Capture the cell that displays the provided text and extract its [X, Y] central coordinate. 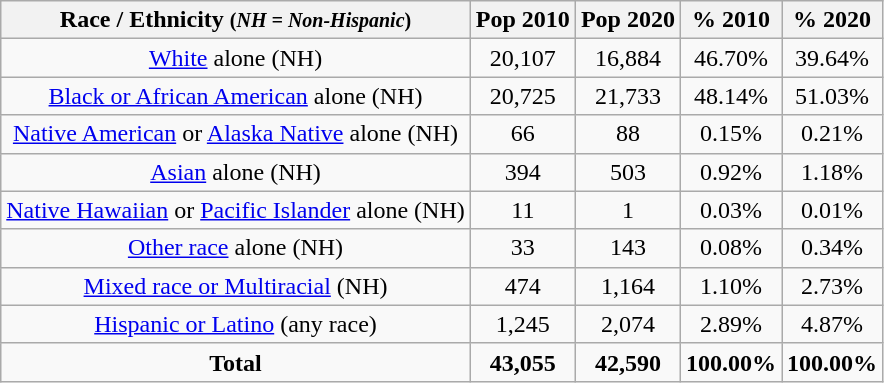
0.03% [730, 210]
1,164 [628, 286]
394 [522, 172]
0.92% [730, 172]
1.10% [730, 286]
Other race alone (NH) [236, 248]
20,107 [522, 58]
2,074 [628, 324]
Pop 2020 [628, 20]
2.73% [832, 286]
51.03% [832, 96]
0.08% [730, 248]
White alone (NH) [236, 58]
48.14% [730, 96]
43,055 [522, 362]
Native American or Alaska Native alone (NH) [236, 134]
0.15% [730, 134]
21,733 [628, 96]
503 [628, 172]
2.89% [730, 324]
Hispanic or Latino (any race) [236, 324]
% 2010 [730, 20]
Race / Ethnicity (NH = Non-Hispanic) [236, 20]
4.87% [832, 324]
39.64% [832, 58]
11 [522, 210]
88 [628, 134]
Black or African American alone (NH) [236, 96]
33 [522, 248]
0.34% [832, 248]
20,725 [522, 96]
46.70% [730, 58]
143 [628, 248]
Total [236, 362]
474 [522, 286]
% 2020 [832, 20]
Native Hawaiian or Pacific Islander alone (NH) [236, 210]
66 [522, 134]
16,884 [628, 58]
Asian alone (NH) [236, 172]
0.01% [832, 210]
1,245 [522, 324]
1.18% [832, 172]
42,590 [628, 362]
0.21% [832, 134]
1 [628, 210]
Pop 2010 [522, 20]
Mixed race or Multiracial (NH) [236, 286]
